Determine the [X, Y] coordinate at the center of the cell enclosing the given text.  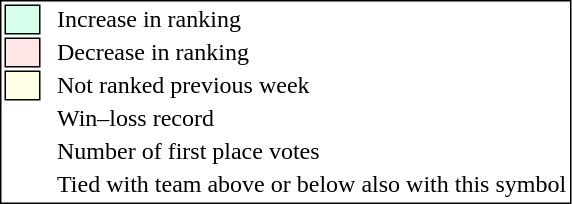
Tied with team above or below also with this symbol [312, 185]
Not ranked previous week [312, 85]
Increase in ranking [312, 19]
Number of first place votes [312, 151]
Decrease in ranking [312, 53]
Win–loss record [312, 119]
